Provide the (X, Y) coordinate of the cell's center where the given text is located.  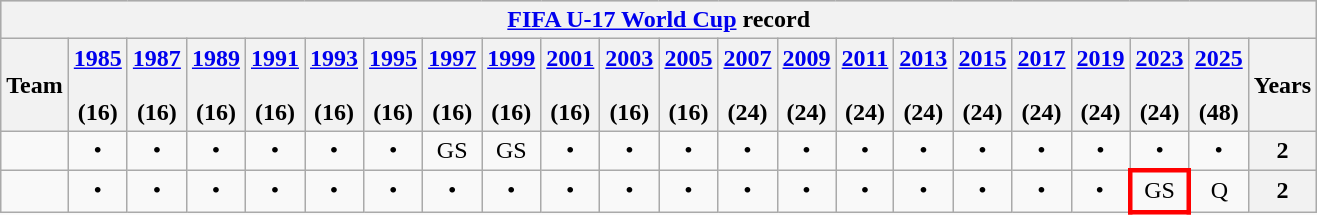
2011(24) (865, 85)
2003(16) (630, 85)
2015(24) (982, 85)
2007(24) (748, 85)
1993(16) (334, 85)
1989(16) (216, 85)
1999(16) (512, 85)
2025(48) (1218, 85)
1985(16) (98, 85)
1995(16) (394, 85)
2019(24) (1100, 85)
2005(16) (688, 85)
2009(24) (806, 85)
Team (35, 85)
2017(24) (1042, 85)
2013(24) (924, 85)
Years (1282, 85)
FIFA U-17 World Cup record (659, 20)
2023(24) (1160, 85)
1987(16) (156, 85)
1991(16) (274, 85)
2001(16) (570, 85)
Q (1218, 190)
1997(16) (452, 85)
